Find where the given text appears and provide that cell's center as (X, Y) coordinate. 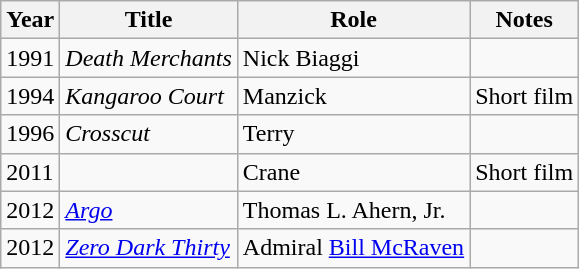
2011 (30, 172)
Terry (353, 134)
1991 (30, 58)
Year (30, 20)
1994 (30, 96)
Title (148, 20)
Zero Dark Thirty (148, 248)
Manzick (353, 96)
Crane (353, 172)
Argo (148, 210)
Nick Biaggi (353, 58)
Notes (524, 20)
Role (353, 20)
Thomas L. Ahern, Jr. (353, 210)
Death Merchants (148, 58)
Admiral Bill McRaven (353, 248)
Kangaroo Court (148, 96)
Crosscut (148, 134)
1996 (30, 134)
